Output the (x, y) coordinate of the center of the cell containing the given text.  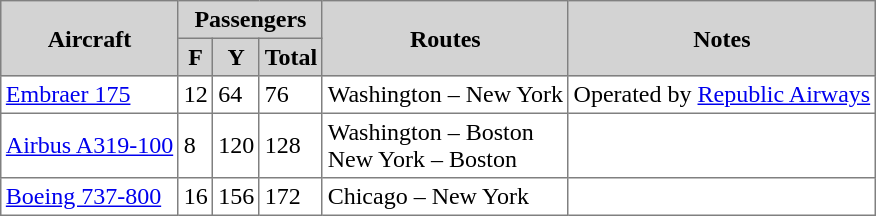
8 (195, 145)
64 (236, 95)
128 (290, 145)
Washington – BostonNew York – Boston (445, 145)
Aircraft (90, 38)
76 (290, 95)
Chicago – New York (445, 197)
172 (290, 197)
12 (195, 95)
F (195, 57)
Washington – New York (445, 95)
Airbus A319-100 (90, 145)
156 (236, 197)
Total (290, 57)
120 (236, 145)
Y (236, 57)
Operated by Republic Airways (722, 95)
16 (195, 197)
Passengers (250, 20)
Boeing 737-800 (90, 197)
Notes (722, 38)
Embraer 175 (90, 95)
Routes (445, 38)
